Find where the given text appears and provide that cell's center as (X, Y) coordinate. 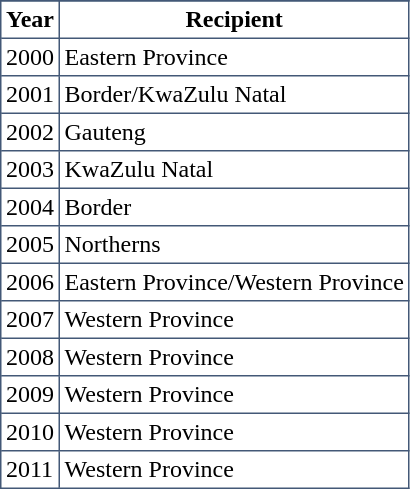
Recipient (234, 20)
2002 (30, 132)
Eastern Province/Western Province (234, 282)
2000 (30, 57)
2003 (30, 170)
2010 (30, 432)
Eastern Province (234, 57)
2007 (30, 320)
Northerns (234, 245)
2006 (30, 282)
2009 (30, 395)
KwaZulu Natal (234, 170)
2011 (30, 470)
2004 (30, 207)
2001 (30, 95)
2008 (30, 357)
Year (30, 20)
Border/KwaZulu Natal (234, 95)
Border (234, 207)
Gauteng (234, 132)
2005 (30, 245)
